Locate the cell with the specified text and output its [x, y] center coordinate. 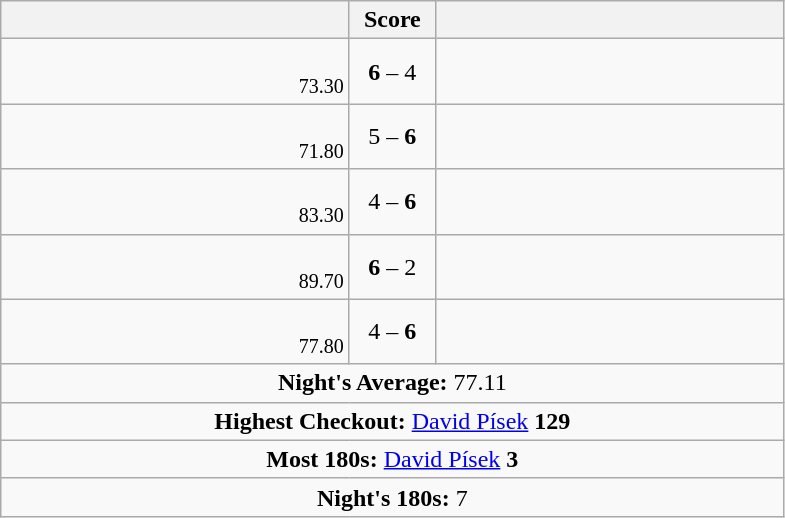
89.70 [176, 266]
Night's 180s: 7 [392, 497]
83.30 [176, 202]
71.80 [176, 136]
6 – 2 [392, 266]
Most 180s: David Písek 3 [392, 459]
6 – 4 [392, 72]
Score [392, 20]
Highest Checkout: David Písek 129 [392, 421]
73.30 [176, 72]
Night's Average: 77.11 [392, 383]
5 – 6 [392, 136]
77.80 [176, 332]
